Return the (x, y) coordinate for the center point of the cell that contains the specified text.  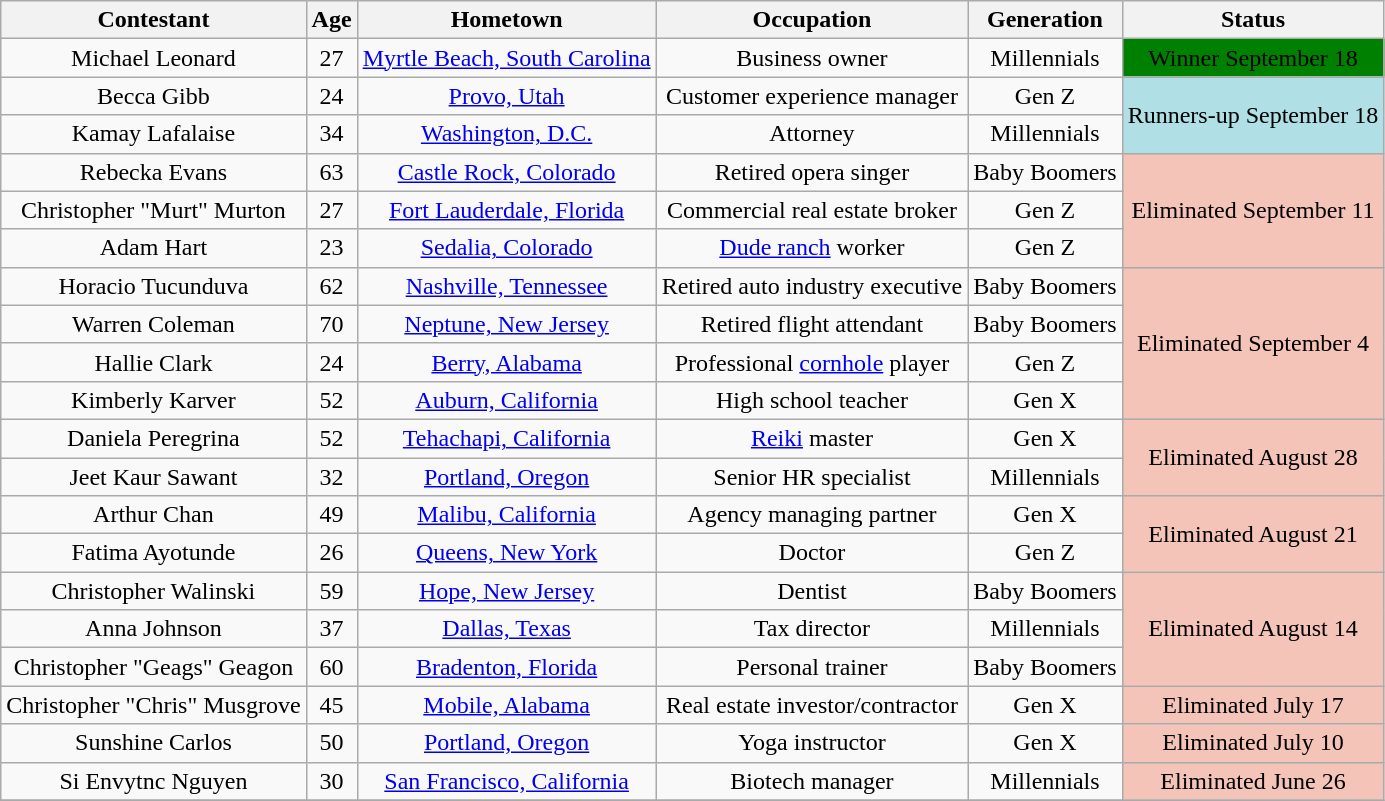
Arthur Chan (154, 515)
Fatima Ayotunde (154, 553)
Eliminated August 28 (1253, 457)
Eliminated September 4 (1253, 343)
Tax director (812, 629)
Generation (1045, 20)
Hope, New Jersey (506, 591)
Anna Johnson (154, 629)
Christopher Walinski (154, 591)
Status (1253, 20)
Washington, D.C. (506, 134)
Bradenton, Florida (506, 667)
High school teacher (812, 400)
50 (332, 743)
Business owner (812, 58)
Auburn, California (506, 400)
Eliminated August 21 (1253, 534)
60 (332, 667)
Eliminated July 17 (1253, 705)
Nashville, Tennessee (506, 286)
Berry, Alabama (506, 362)
Kamay Lafalaise (154, 134)
Christopher "Geags" Geagon (154, 667)
Customer experience manager (812, 96)
23 (332, 248)
Eliminated June 26 (1253, 781)
49 (332, 515)
Horacio Tucunduva (154, 286)
Retired auto industry executive (812, 286)
Mobile, Alabama (506, 705)
Attorney (812, 134)
Jeet Kaur Sawant (154, 477)
Yoga instructor (812, 743)
Dentist (812, 591)
Biotech manager (812, 781)
Eliminated July 10 (1253, 743)
Professional cornhole player (812, 362)
Hometown (506, 20)
Rebecka Evans (154, 172)
Dallas, Texas (506, 629)
32 (332, 477)
Real estate investor/contractor (812, 705)
Runners-up September 18 (1253, 115)
Winner September 18 (1253, 58)
Retired opera singer (812, 172)
Doctor (812, 553)
Castle Rock, Colorado (506, 172)
San Francisco, California (506, 781)
Si Envytnc Nguyen (154, 781)
Myrtle Beach, South Carolina (506, 58)
70 (332, 324)
Kimberly Karver (154, 400)
45 (332, 705)
Queens, New York (506, 553)
59 (332, 591)
Eliminated September 11 (1253, 210)
Commercial real estate broker (812, 210)
Senior HR specialist (812, 477)
34 (332, 134)
Christopher "Chris" Musgrove (154, 705)
Michael Leonard (154, 58)
Becca Gibb (154, 96)
Warren Coleman (154, 324)
Sunshine Carlos (154, 743)
Christopher "Murt" Murton (154, 210)
Reiki master (812, 438)
Tehachapi, California (506, 438)
Agency managing partner (812, 515)
Age (332, 20)
Retired flight attendant (812, 324)
Contestant (154, 20)
Daniela Peregrina (154, 438)
63 (332, 172)
Dude ranch worker (812, 248)
37 (332, 629)
Adam Hart (154, 248)
Malibu, California (506, 515)
Fort Lauderdale, Florida (506, 210)
Personal trainer (812, 667)
Hallie Clark (154, 362)
Eliminated August 14 (1253, 629)
Sedalia, Colorado (506, 248)
Provo, Utah (506, 96)
26 (332, 553)
62 (332, 286)
30 (332, 781)
Occupation (812, 20)
Neptune, New Jersey (506, 324)
